Return the [X, Y] coordinate for the center point of the cell that contains the specified text.  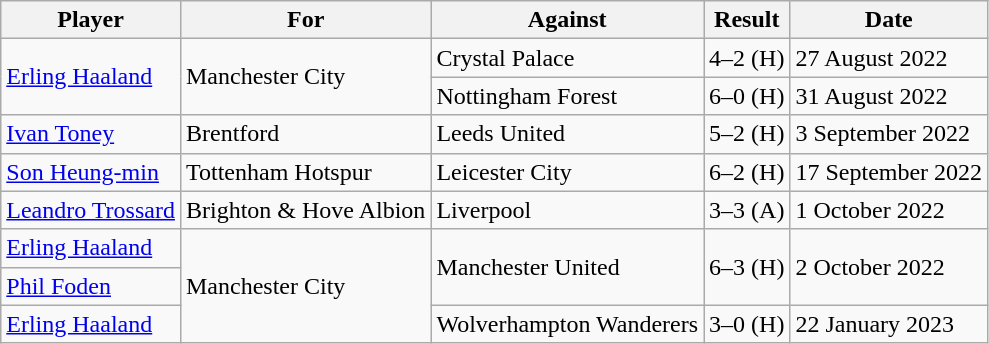
6–3 (H) [747, 267]
Leandro Trossard [91, 210]
Player [91, 20]
Manchester United [568, 267]
6–0 (H) [747, 96]
For [305, 20]
Leicester City [568, 172]
Son Heung-min [91, 172]
Date [889, 20]
Wolverhampton Wanderers [568, 324]
Tottenham Hotspur [305, 172]
22 January 2023 [889, 324]
1 October 2022 [889, 210]
Against [568, 20]
Phil Foden [91, 286]
3–0 (H) [747, 324]
6–2 (H) [747, 172]
Crystal Palace [568, 58]
27 August 2022 [889, 58]
17 September 2022 [889, 172]
2 October 2022 [889, 267]
4–2 (H) [747, 58]
5–2 (H) [747, 134]
Leeds United [568, 134]
Result [747, 20]
Brighton & Hove Albion [305, 210]
Ivan Toney [91, 134]
31 August 2022 [889, 96]
Brentford [305, 134]
Liverpool [568, 210]
3–3 (A) [747, 210]
Nottingham Forest [568, 96]
3 September 2022 [889, 134]
